For the text-containing cell, return its midpoint in (X, Y) coordinate format. 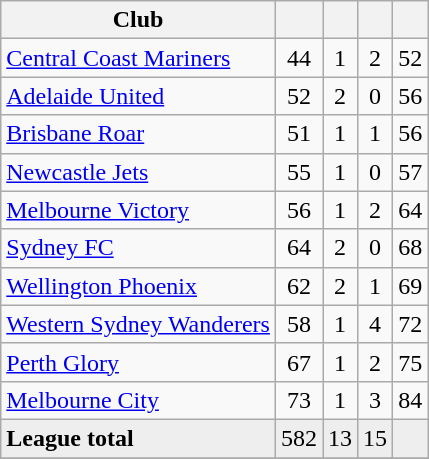
44 (298, 58)
84 (410, 400)
69 (410, 286)
58 (298, 324)
Western Sydney Wanderers (138, 324)
Central Coast Mariners (138, 58)
4 (376, 324)
Newcastle Jets (138, 172)
67 (298, 362)
3 (376, 400)
Melbourne Victory (138, 210)
13 (340, 438)
51 (298, 134)
Wellington Phoenix (138, 286)
72 (410, 324)
15 (376, 438)
Melbourne City (138, 400)
73 (298, 400)
Club (138, 20)
582 (298, 438)
62 (298, 286)
Adelaide United (138, 96)
68 (410, 248)
League total (138, 438)
Perth Glory (138, 362)
75 (410, 362)
Brisbane Roar (138, 134)
Sydney FC (138, 248)
57 (410, 172)
55 (298, 172)
